Search for the cell housing the specified text and yield its (x, y) center coordinate. 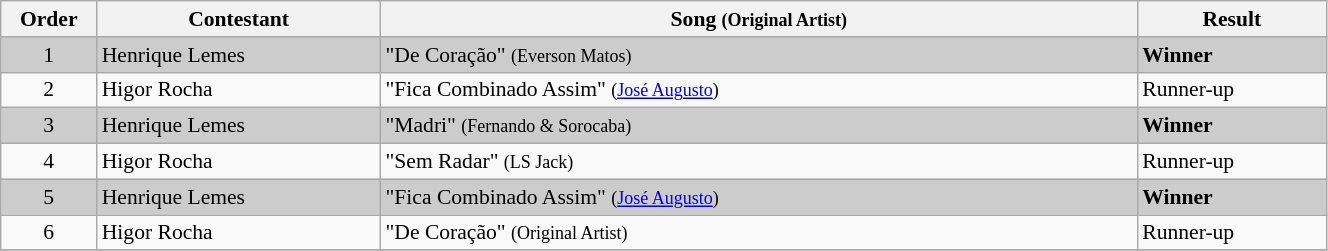
5 (49, 197)
4 (49, 162)
3 (49, 126)
2 (49, 90)
"De Coração" (Everson Matos) (758, 55)
"Madri" (Fernando & Sorocaba) (758, 126)
6 (49, 233)
Contestant (239, 19)
Order (49, 19)
Song (Original Artist) (758, 19)
"Sem Radar" (LS Jack) (758, 162)
Result (1232, 19)
1 (49, 55)
"De Coração" (Original Artist) (758, 233)
